Return (X, Y) of the center of cell containing provided text 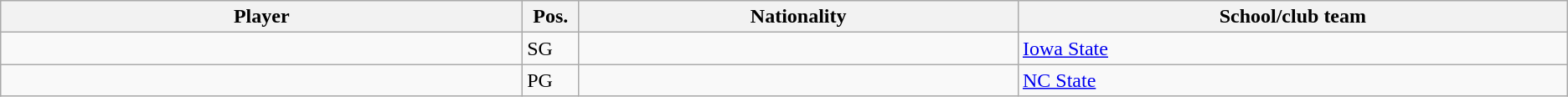
NC State (1292, 80)
School/club team (1292, 17)
Pos. (551, 17)
Player (261, 17)
SG (551, 48)
PG (551, 80)
Nationality (799, 17)
Iowa State (1292, 48)
